Locate the cell with the specified text and output its [x, y] center coordinate. 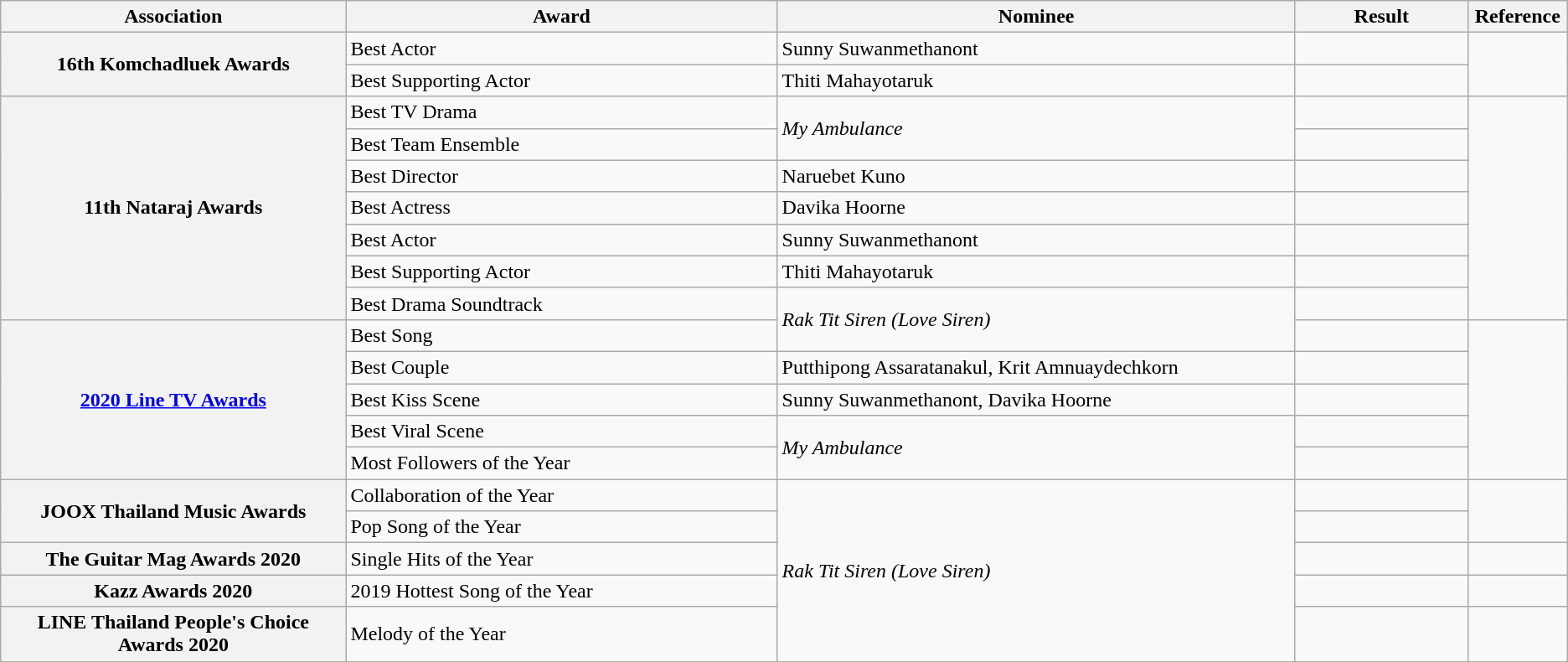
Best Kiss Scene [561, 400]
Collaboration of the Year [561, 495]
Best Viral Scene [561, 432]
Naruebet Kuno [1036, 176]
Result [1381, 17]
Best Couple [561, 367]
Sunny Suwanmethanont, Davika Hoorne [1036, 400]
Pop Song of the Year [561, 527]
Nominee [1036, 17]
Best Drama Soundtrack [561, 303]
Best Actress [561, 208]
Melody of the Year [561, 634]
Best TV Drama [561, 112]
Association [173, 17]
Award [561, 17]
LINE Thailand People's Choice Awards 2020 [173, 634]
2020 Line TV Awards [173, 399]
The Guitar Mag Awards 2020 [173, 559]
Putthipong Assaratanakul, Krit Amnuaydechkorn [1036, 367]
16th Komchadluek Awards [173, 65]
JOOX Thailand Music Awards [173, 511]
Davika Hoorne [1036, 208]
Single Hits of the Year [561, 559]
Reference [1518, 17]
2019 Hottest Song of the Year [561, 591]
Best Song [561, 335]
11th Nataraj Awards [173, 208]
Most Followers of the Year [561, 463]
Best Director [561, 176]
Best Team Ensemble [561, 144]
Kazz Awards 2020 [173, 591]
